Return (X, Y) of the center of cell containing provided text 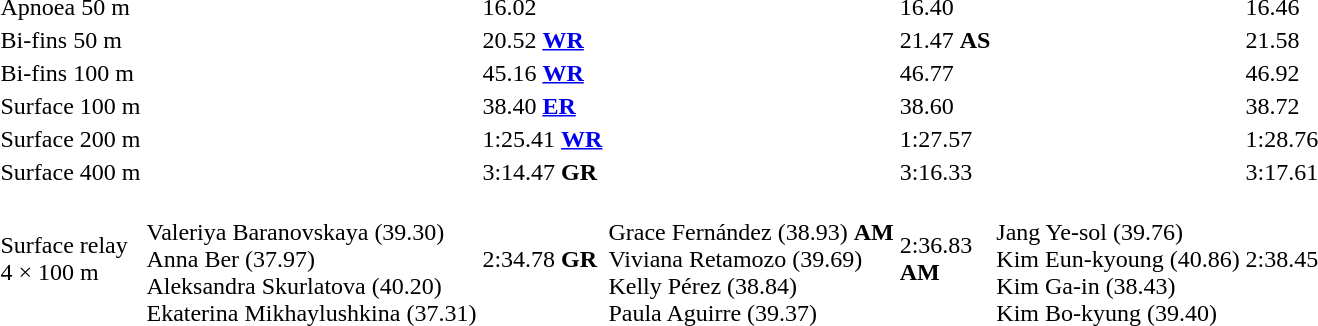
38.60 (945, 106)
20.52 WR (542, 40)
1:25.41 WR (542, 139)
21.47 AS (945, 40)
3:16.33 (945, 172)
1:27.57 (945, 139)
38.40 ER (542, 106)
3:14.47 GR (542, 172)
46.77 (945, 73)
45.16 WR (542, 73)
